Pinpoint the cell where the given text exists, returning its (X, Y) midpoint coordinate. 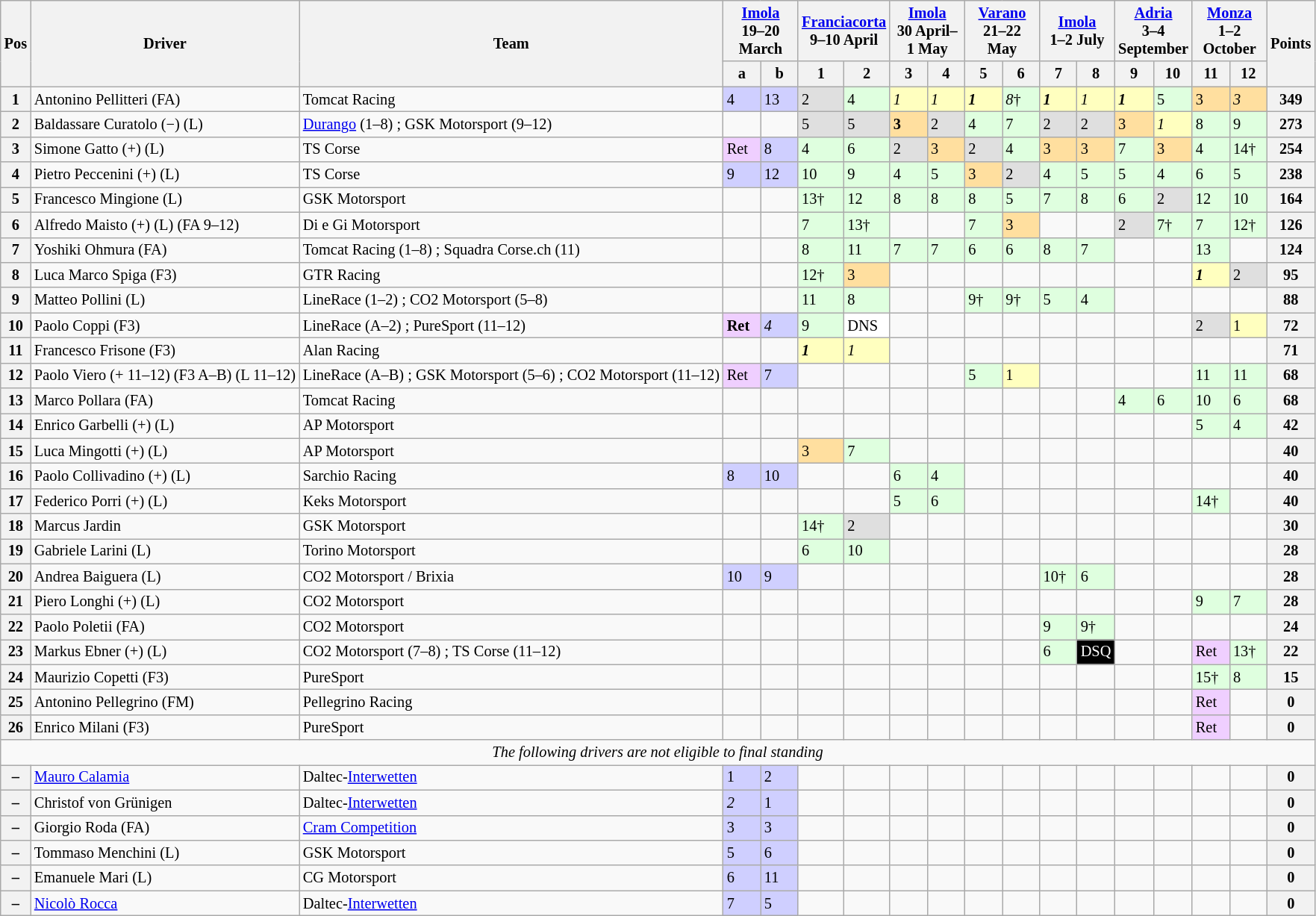
Yoshiki Ohmura (FA) (165, 250)
21 (16, 602)
Maurizio Copetti (F3) (165, 677)
Baldassare Curatolo (−) (L) (165, 124)
DSQ (1096, 652)
Mauro Calamia (165, 777)
88 (1291, 300)
Antonino Pellitteri (FA) (165, 99)
Andrea Baiguera (L) (165, 576)
Gabriele Larini (L) (165, 551)
8† (1020, 99)
25 (16, 702)
Paolo Poletii (FA) (165, 626)
95 (1291, 275)
15† (1211, 677)
16 (16, 476)
164 (1291, 199)
23 (16, 652)
Franciacorta9–10 April (843, 31)
Antonino Pellegrino (FM) (165, 702)
238 (1291, 175)
Keks Motorsport (511, 501)
Tomcat Racing (1–8) ; Squadra Corse.ch (11) (511, 250)
Points (1291, 43)
Luca Marco Spiga (F3) (165, 275)
The following drivers are not eligible to final standing (658, 753)
Enrico Milani (F3) (165, 727)
Adria3–4 September (1153, 31)
Francesco Mingione (L) (165, 199)
Imola30 April–1 May (927, 31)
18 (16, 526)
Imola19–20 March (761, 31)
a (742, 74)
273 (1291, 124)
Alan Racing (511, 350)
42 (1291, 426)
349 (1291, 99)
19 (16, 551)
Piero Longhi (+) (L) (165, 602)
Pos (16, 43)
10† (1058, 576)
Paolo Coppi (F3) (165, 325)
DNS (867, 325)
Markus Ebner (+) (L) (165, 652)
Nicolò Rocca (165, 903)
254 (1291, 149)
Francesco Frisone (F3) (165, 350)
Luca Mingotti (+) (L) (165, 451)
30 (1291, 526)
72 (1291, 325)
Durango (1–8) ; GSK Motorsport (9–12) (511, 124)
CO2 Motorsport / Brixia (511, 576)
GTR Racing (511, 275)
Emanuele Mari (L) (165, 878)
124 (1291, 250)
Varano21–22 May (1002, 31)
126 (1291, 225)
7† (1173, 225)
Team (511, 43)
Pietro Peccenini (+) (L) (165, 175)
14 (16, 426)
Marcus Jardin (165, 526)
Paolo Collivadino (+) (L) (165, 476)
17 (16, 501)
71 (1291, 350)
Monza1–2 October (1229, 31)
CG Motorsport (511, 878)
Sarchio Racing (511, 476)
Enrico Garbelli (+) (L) (165, 426)
Driver (165, 43)
Christof von Grünigen (165, 803)
LineRace (1–2) ; CO2 Motorsport (5–8) (511, 300)
Pellegrino Racing (511, 702)
Marco Pollara (FA) (165, 401)
LineRace (A–B) ; GSK Motorsport (5–6) ; CO2 Motorsport (11–12) (511, 376)
Alfredo Maisto (+) (L) (FA 9–12) (165, 225)
Tommaso Menchini (L) (165, 853)
Simone Gatto (+) (L) (165, 149)
20 (16, 576)
Federico Porri (+) (L) (165, 501)
b (779, 74)
Cram Competition (511, 828)
26 (16, 727)
Di e Gi Motorsport (511, 225)
Imola1–2 July (1078, 31)
LineRace (A–2) ; PureSport (11–12) (511, 325)
Matteo Pollini (L) (165, 300)
Torino Motorsport (511, 551)
Giorgio Roda (FA) (165, 828)
Paolo Viero (+ 11–12) (F3 A–B) (L 11–12) (165, 376)
CO2 Motorsport (7–8) ; TS Corse (11–12) (511, 652)
